Locate the cell with the specified text and output its [X, Y] center coordinate. 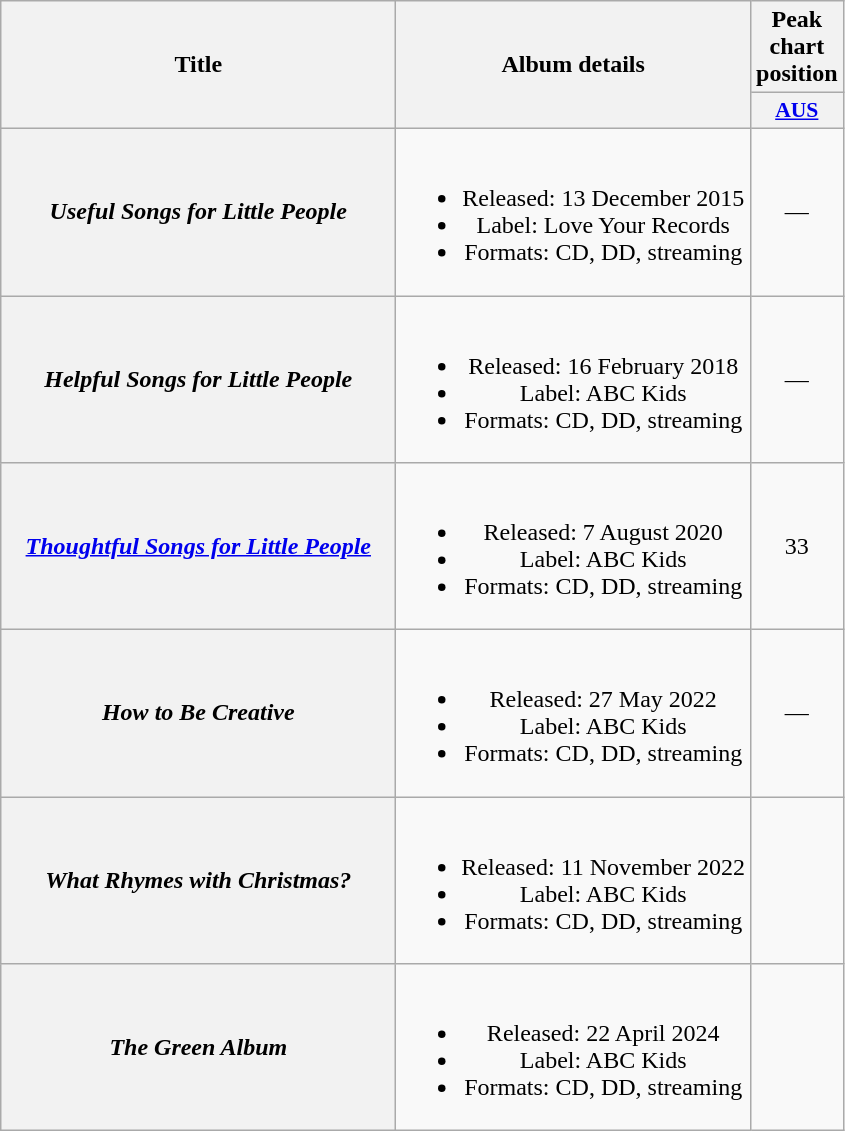
Released: 13 December 2015Label: Love Your RecordsFormats: CD, DD, streaming [574, 212]
Released: 22 April 2024Label: ABC KidsFormats: CD, DD, streaming [574, 1048]
Released: 11 November 2022Label: ABC KidsFormats: CD, DD, streaming [574, 880]
What Rhymes with Christmas? [198, 880]
Album details [574, 65]
How to Be Creative [198, 714]
Released: 16 February 2018Label: ABC KidsFormats: CD, DD, streaming [574, 380]
Peakchartposition [797, 47]
Title [198, 65]
Released: 7 August 2020Label: ABC KidsFormats: CD, DD, streaming [574, 546]
Released: 27 May 2022Label: ABC KidsFormats: CD, DD, streaming [574, 714]
AUS [797, 111]
33 [797, 546]
Useful Songs for Little People [198, 212]
Thoughtful Songs for Little People [198, 546]
Helpful Songs for Little People [198, 380]
The Green Album [198, 1048]
